Search for the cell housing the specified text and yield its (x, y) center coordinate. 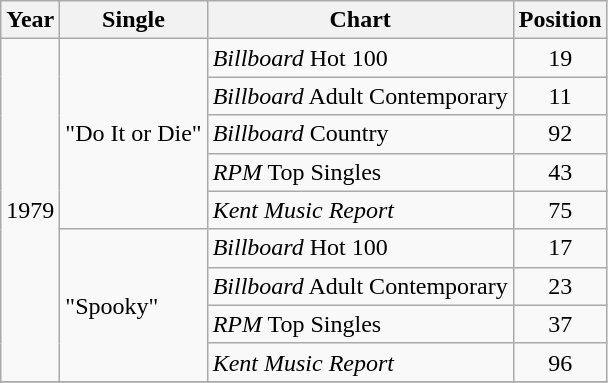
92 (560, 134)
75 (560, 210)
43 (560, 172)
11 (560, 96)
96 (560, 362)
Single (134, 20)
23 (560, 286)
"Do It or Die" (134, 134)
Year (30, 20)
Billboard Country (360, 134)
17 (560, 248)
Chart (360, 20)
19 (560, 58)
37 (560, 324)
1979 (30, 210)
Position (560, 20)
"Spooky" (134, 305)
